Capture the cell that displays the provided text and extract its (X, Y) central coordinate. 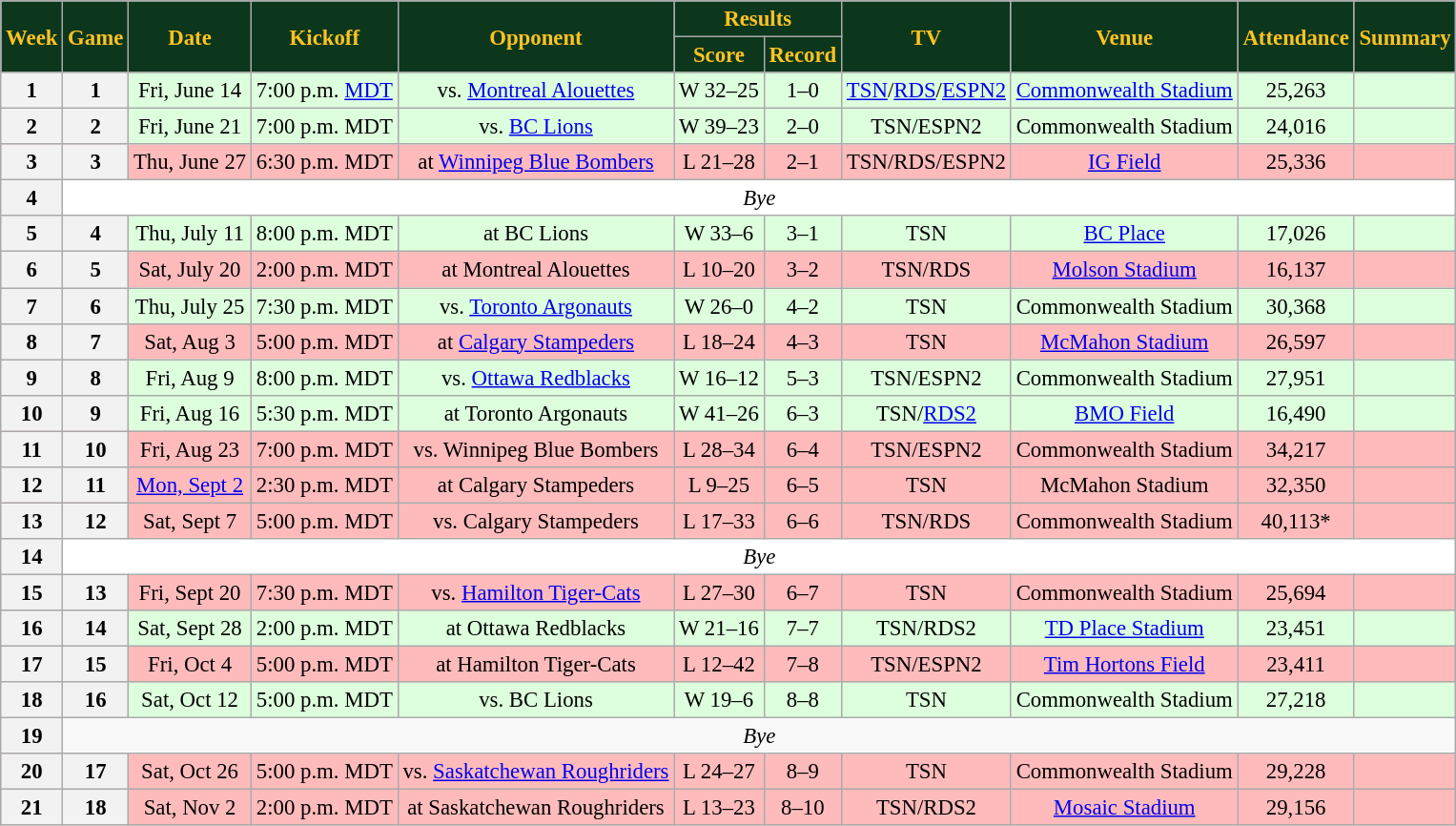
L 18–24 (719, 341)
1–0 (803, 91)
29,228 (1296, 772)
IG Field (1124, 162)
25,694 (1296, 592)
25,263 (1296, 91)
at BC Lions (536, 234)
6–4 (803, 449)
21 (32, 808)
L 10–20 (719, 270)
5:30 p.m. MDT (325, 413)
Fri, Oct 4 (191, 665)
Mosaic Stadium (1124, 808)
W 33–6 (719, 234)
vs. Saskatchewan Roughriders (536, 772)
W 21–16 (719, 629)
Molson Stadium (1124, 270)
24,016 (1296, 127)
W 19–6 (719, 700)
6–3 (803, 413)
23,411 (1296, 665)
Sat, Oct 26 (191, 772)
Fri, Aug 9 (191, 378)
L 24–27 (719, 772)
32,350 (1296, 485)
Kickoff (325, 36)
L 12–42 (719, 665)
6–5 (803, 485)
vs. Winnipeg Blue Bombers (536, 449)
Fri, Sept 20 (191, 592)
8–9 (803, 772)
Sat, Nov 2 (191, 808)
TV (927, 36)
Fri, Aug 23 (191, 449)
Game (95, 36)
Sat, Sept 7 (191, 521)
25,336 (1296, 162)
Results (758, 19)
34,217 (1296, 449)
at Hamilton Tiger-Cats (536, 665)
Thu, July 25 (191, 306)
Thu, June 27 (191, 162)
Record (803, 55)
Tim Hortons Field (1124, 665)
29,156 (1296, 808)
vs. Hamilton Tiger-Cats (536, 592)
Summary (1405, 36)
5–3 (803, 378)
6–7 (803, 592)
Mon, Sept 2 (191, 485)
17,026 (1296, 234)
Fri, June 21 (191, 127)
vs. Ottawa Redblacks (536, 378)
L 13–23 (719, 808)
W 16–12 (719, 378)
20 (32, 772)
L 9–25 (719, 485)
4–3 (803, 341)
Sat, July 20 (191, 270)
19 (32, 736)
Sat, Sept 28 (191, 629)
Date (191, 36)
23,451 (1296, 629)
at Ottawa Redblacks (536, 629)
vs. Toronto Argonauts (536, 306)
Opponent (536, 36)
6–6 (803, 521)
L 17–33 (719, 521)
W 39–23 (719, 127)
Score (719, 55)
2–1 (803, 162)
at Winnipeg Blue Bombers (536, 162)
BC Place (1124, 234)
Venue (1124, 36)
Sat, Oct 12 (191, 700)
W 41–26 (719, 413)
Sat, Aug 3 (191, 341)
L 27–30 (719, 592)
Fri, Aug 16 (191, 413)
8–8 (803, 700)
30,368 (1296, 306)
7–8 (803, 665)
7–7 (803, 629)
8–10 (803, 808)
2–0 (803, 127)
16,137 (1296, 270)
27,951 (1296, 378)
26,597 (1296, 341)
BMO Field (1124, 413)
at Saskatchewan Roughriders (536, 808)
Week (32, 36)
W 32–25 (719, 91)
Attendance (1296, 36)
at Montreal Alouettes (536, 270)
TD Place Stadium (1124, 629)
2:30 p.m. MDT (325, 485)
16,490 (1296, 413)
Fri, June 14 (191, 91)
40,113* (1296, 521)
L 28–34 (719, 449)
W 26–0 (719, 306)
L 21–28 (719, 162)
4–2 (803, 306)
vs. Calgary Stampeders (536, 521)
at Toronto Argonauts (536, 413)
27,218 (1296, 700)
vs. Montreal Alouettes (536, 91)
3–2 (803, 270)
6:30 p.m. MDT (325, 162)
Thu, July 11 (191, 234)
3–1 (803, 234)
